Identify which cell holds the provided text, then report its (x, y) central coordinate. 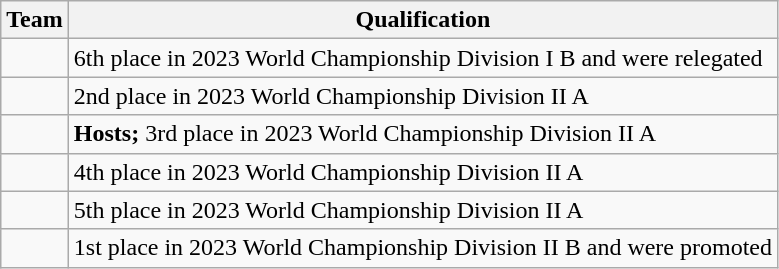
5th place in 2023 World Championship Division II A (422, 210)
Qualification (422, 20)
4th place in 2023 World Championship Division II A (422, 172)
Team (35, 20)
Hosts; 3rd place in 2023 World Championship Division II A (422, 134)
2nd place in 2023 World Championship Division II A (422, 96)
6th place in 2023 World Championship Division I B and were relegated (422, 58)
1st place in 2023 World Championship Division II B and were promoted (422, 248)
